Provide the (x, y) coordinate of the cell's center where the given text is located.  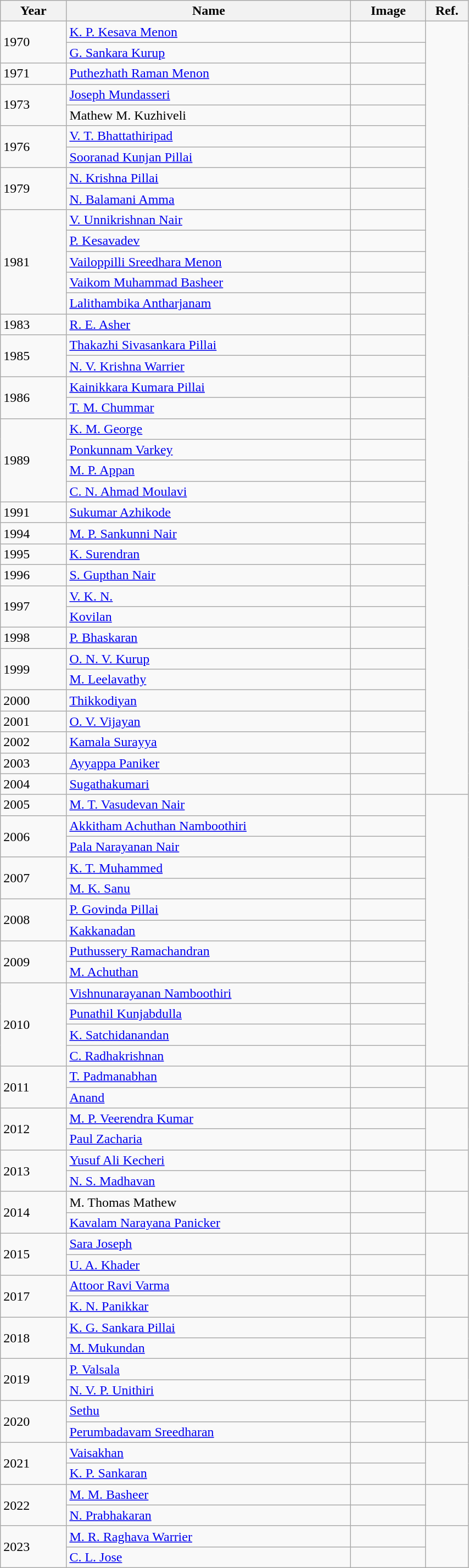
M. T. Vasudevan Nair (209, 805)
M. Leelavathy (209, 680)
Puthezhath Raman Menon (209, 74)
P. Valsala (209, 1369)
N. S. Madhavan (209, 1181)
M. R. Raghava Warrier (209, 1536)
2011 (33, 1087)
Kavalam Narayana Panicker (209, 1223)
Ref. (447, 11)
V. K. N. (209, 596)
1994 (33, 533)
1999 (33, 669)
2020 (33, 1421)
2004 (33, 784)
Ayyappa Paniker (209, 763)
1995 (33, 554)
S. Gupthan Nair (209, 575)
Pala Narayanan Nair (209, 847)
1973 (33, 105)
2001 (33, 721)
1986 (33, 397)
M. P. Appan (209, 471)
Lalithambika Antharjanam (209, 304)
M. K. Sanu (209, 888)
Puthussery Ramachandran (209, 951)
M. P. Veerendra Kumar (209, 1118)
K. M. George (209, 429)
2010 (33, 1024)
P. Govinda Pillai (209, 909)
1997 (33, 606)
C. L. Jose (209, 1557)
2007 (33, 878)
1971 (33, 74)
1979 (33, 188)
C. Radhakrishnan (209, 1056)
Kakkanadan (209, 931)
M. Mukundan (209, 1348)
2005 (33, 805)
Paul Zacharia (209, 1139)
M. Achuthan (209, 972)
1983 (33, 324)
Vaikom Muhammad Basheer (209, 283)
1976 (33, 147)
K. N. Panikkar (209, 1307)
2018 (33, 1338)
M. Thomas Mathew (209, 1202)
1996 (33, 575)
K. P. Sankaran (209, 1474)
2000 (33, 701)
K. Surendran (209, 554)
Sara Joseph (209, 1244)
Sooranad Kunjan Pillai (209, 157)
O. N. V. Kurup (209, 659)
Sukumar Azhikode (209, 512)
Year (33, 11)
2021 (33, 1463)
Punathil Kunjabdulla (209, 1014)
2003 (33, 763)
K. Satchidanandan (209, 1035)
2008 (33, 920)
T. Padmanabhan (209, 1077)
Ponkunnam Varkey (209, 450)
N. Krishna Pillai (209, 178)
P. Kesavadev (209, 240)
Kovilan (209, 617)
Perumbadavam Sreedharan (209, 1432)
1998 (33, 638)
K. P. Kesava Menon (209, 32)
1991 (33, 512)
N. Prabhakaran (209, 1515)
Akkitham Achuthan Namboothiri (209, 826)
Kamala Surayya (209, 742)
P. Bhaskaran (209, 638)
Vishnunarayanan Namboothiri (209, 993)
G. Sankara Kurup (209, 53)
1985 (33, 356)
1989 (33, 460)
C. N. Ahmad Moulavi (209, 491)
2013 (33, 1171)
M. P. Sankunni Nair (209, 533)
K. G. Sankara Pillai (209, 1328)
R. E. Asher (209, 324)
Vailoppilli Sreedhara Menon (209, 262)
U. A. Khader (209, 1264)
1981 (33, 261)
Kainikkara Kumara Pillai (209, 387)
Vaisakhan (209, 1453)
2014 (33, 1212)
Thakazhi Sivasankara Pillai (209, 345)
2012 (33, 1129)
T. M. Chummar (209, 408)
Sethu (209, 1411)
Mathew M. Kuzhiveli (209, 115)
Name (209, 11)
2019 (33, 1380)
Sugathakumari (209, 784)
2022 (33, 1505)
Joseph Mundasseri (209, 94)
N. V. Krishna Warrier (209, 366)
Anand (209, 1097)
O. V. Vijayan (209, 721)
2006 (33, 836)
N. V. P. Unithiri (209, 1390)
2017 (33, 1296)
M. M. Basheer (209, 1494)
K. T. Muhammed (209, 867)
Thikkodiyan (209, 701)
V. Unnikrishnan Nair (209, 220)
Yusuf Ali Kecheri (209, 1160)
Attoor Ravi Varma (209, 1286)
V. T. Bhattathiripad (209, 136)
2002 (33, 742)
2023 (33, 1547)
2015 (33, 1254)
1970 (33, 42)
2009 (33, 962)
N. Balamani Amma (209, 199)
Image (388, 11)
